Identify which cell holds the provided text, then report its (X, Y) central coordinate. 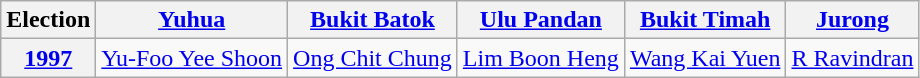
R Ravindran (852, 58)
Election (48, 20)
Bukit Batok (373, 20)
Wang Kai Yuen (705, 58)
Yu-Foo Yee Shoon (192, 58)
Ong Chit Chung (373, 58)
Yuhua (192, 20)
Bukit Timah (705, 20)
Lim Boon Heng (540, 58)
Jurong (852, 20)
1997 (48, 58)
Ulu Pandan (540, 20)
